Provide the (X, Y) coordinate of the cell's center where the given text is located.  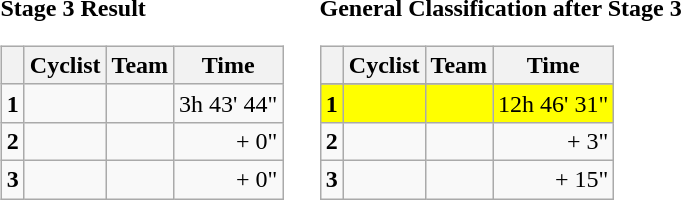
12h 46' 31" (554, 103)
3h 43' 44" (228, 103)
+ 15" (554, 179)
+ 3" (554, 141)
